Detect which cell encompasses the target text, then output its (x, y) center coordinate. 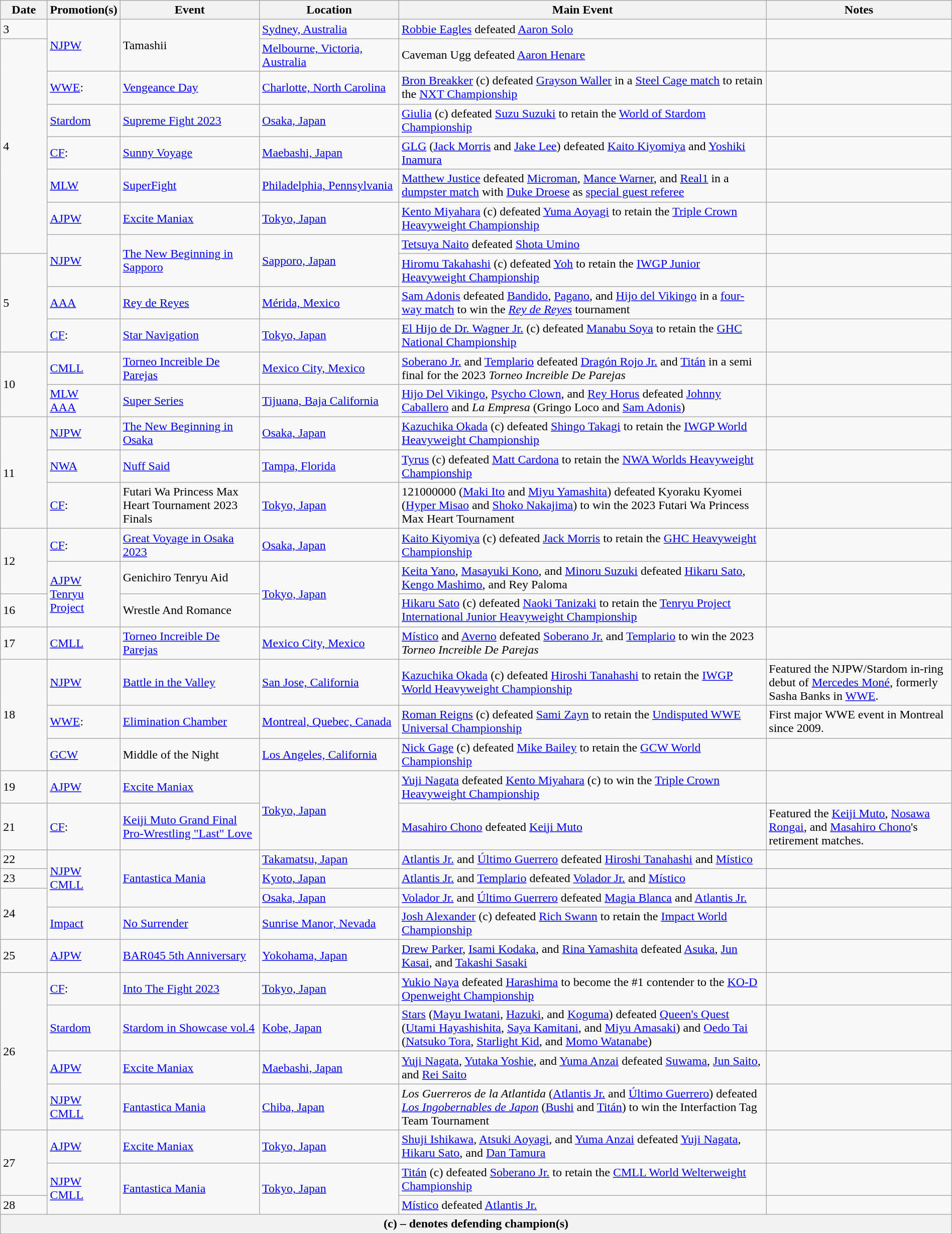
Kazuchika Okada (c) defeated Hiroshi Tanahashi to retain the IWGP World Heavyweight Championship (582, 682)
Atlantis Jr. and Templario defeated Volador Jr. and Místico (582, 878)
Sunrise Manor, Nevada (329, 924)
Mérida, Mexico (329, 302)
The New Beginning in Osaka (190, 434)
Shuji Ishikawa, Atsuki Aoyagi, and Yuma Anzai defeated Yuji Nagata, Hikaru Sato, and Dan Tamura (582, 1147)
Tijuana, Baja California (329, 401)
Battle in the Valley (190, 682)
Futari Wa Princess Max Heart Tournament 2023 Finals (190, 506)
Featured the NJPW/Stardom in-ring debut of Mercedes Moné, formerly Sasha Banks in WWE. (859, 682)
Charlotte, North Carolina (329, 87)
Tetsuya Naito defeated Shota Umino (582, 244)
The New Beginning in Sapporo (190, 260)
Melbourne, Victoria, Australia (329, 55)
Matthew Justice defeated Microman, Mance Warner, and Real1 in a dumpster match with Duke Droese as special guest referee (582, 186)
Takamatsu, Japan (329, 859)
San Jose, California (329, 682)
Sapporo, Japan (329, 260)
Star Navigation (190, 335)
17 (24, 643)
AAA (83, 302)
Volador Jr. and Último Guerrero defeated Magia Blanca and Atlantis Jr. (582, 897)
(c) – denotes defending champion(s) (476, 1224)
Wrestle And Romance (190, 610)
16 (24, 610)
3 (24, 29)
Philadelphia, Pennsylvania (329, 186)
Nuff Said (190, 466)
GCW (83, 754)
Josh Alexander (c) defeated Rich Swann to retain the Impact World Championship (582, 924)
Montreal, Quebec, Canada (329, 722)
Sunny Voyage (190, 153)
Impact (83, 924)
Kazuchika Okada (c) defeated Shingo Takagi to retain the IWGP World Heavyweight Championship (582, 434)
No Surrender (190, 924)
5 (24, 302)
Kobe, Japan (329, 1028)
Giulia (c) defeated Suzu Suzuki to retain the World of Stardom Championship (582, 120)
Yokohama, Japan (329, 956)
MLW (83, 186)
Vengeance Day (190, 87)
23 (24, 878)
Sydney, Australia (329, 29)
Soberano Jr. and Templario defeated Dragón Rojo Jr. and Titán in a semi final for the 2023 Torneo Increible De Parejas (582, 367)
Hiromu Takahashi (c) defeated Yoh to retain the IWGP Junior Heavyweight Championship (582, 270)
SuperFight (190, 186)
19 (24, 787)
Yuji Nagata, Yutaka Yoshie, and Yuma Anzai defeated Suwama, Jun Saito, and Rei Saito (582, 1067)
Titán (c) defeated Soberano Jr. to retain the CMLL World Welterweight Championship (582, 1179)
11 (24, 473)
26 (24, 1051)
Drew Parker, Isami Kodaka, and Rina Yamashita defeated Asuka, Jun Kasai, and Takashi Sasaki (582, 956)
Rey de Reyes (190, 302)
Robbie Eagles defeated Aaron Solo (582, 29)
Hikaru Sato (c) defeated Naoki Tanizaki to retain the Tenryu Project International Junior Heavyweight Championship (582, 610)
Supreme Fight 2023 (190, 120)
Keita Yano, Masayuki Kono, and Minoru Suzuki defeated Hikaru Sato, Kengo Mashimo, and Rey Paloma (582, 577)
24 (24, 914)
Hijo Del Vikingo, Psycho Clown, and Rey Horus defeated Johnny Caballero and La Empresa (Gringo Loco and Sam Adonis) (582, 401)
Kento Miyahara (c) defeated Yuma Aoyagi to retain the Triple Crown Heavyweight Championship (582, 218)
Main Event (582, 10)
Tyrus (c) defeated Matt Cardona to retain the NWA Worlds Heavyweight Championship (582, 466)
El Hijo de Dr. Wagner Jr. (c) defeated Manabu Soya to retain the GHC National Championship (582, 335)
25 (24, 956)
21 (24, 826)
Elimination Chamber (190, 722)
Chiba, Japan (329, 1107)
Keiji Muto Grand Final Pro-Wrestling "Last" Love (190, 826)
Kaito Kiyomiya (c) defeated Jack Morris to retain the GHC Heavyweight Championship (582, 545)
Roman Reigns (c) defeated Sami Zayn to retain the Undisputed WWE Universal Championship (582, 722)
Genichiro Tenryu Aid (190, 577)
BAR045 5th Anniversary (190, 956)
Bron Breakker (c) defeated Grayson Waller in a Steel Cage match to retain the NXT Championship (582, 87)
Yuji Nagata defeated Kento Miyahara (c) to win the Triple Crown Heavyweight Championship (582, 787)
18 (24, 715)
Atlantis Jr. and Último Guerrero defeated Hiroshi Tanahashi and Místico (582, 859)
Místico and Averno defeated Soberano Jr. and Templario to win the 2023 Torneo Increible De Parejas (582, 643)
Stardom in Showcase vol.4 (190, 1028)
Promotion(s) (83, 10)
Super Series (190, 401)
AJPW Tenryu Project (83, 594)
28 (24, 1205)
Kyoto, Japan (329, 878)
Middle of the Night (190, 754)
NWA (83, 466)
Great Voyage in Osaka 2023 (190, 545)
Masahiro Chono defeated Keiji Muto (582, 826)
MLWAAA (83, 401)
Tampa, Florida (329, 466)
Los Angeles, California (329, 754)
12 (24, 561)
Yukio Naya defeated Harashima to become the #1 contender to the KO-D Openweight Championship (582, 989)
22 (24, 859)
Event (190, 10)
Into The Fight 2023 (190, 989)
First major WWE event in Montreal since 2009. (859, 722)
Date (24, 10)
Caveman Ugg defeated Aaron Henare (582, 55)
Nick Gage (c) defeated Mike Bailey to retain the GCW World Championship (582, 754)
Tamashii (190, 45)
Notes (859, 10)
GLG (Jack Morris and Jake Lee) defeated Kaito Kiyomiya and Yoshiki Inamura (582, 153)
4 (24, 146)
Featured the Keiji Muto, Nosawa Rongai, and Masahiro Chono's retirement matches. (859, 826)
10 (24, 384)
Místico defeated Atlantis Jr. (582, 1205)
27 (24, 1163)
Sam Adonis defeated Bandido, Pagano, and Hijo del Vikingo in a four-way match to win the Rey de Reyes tournament (582, 302)
Location (329, 10)
